Find where the given text appears and provide that cell's center as (x, y) coordinate. 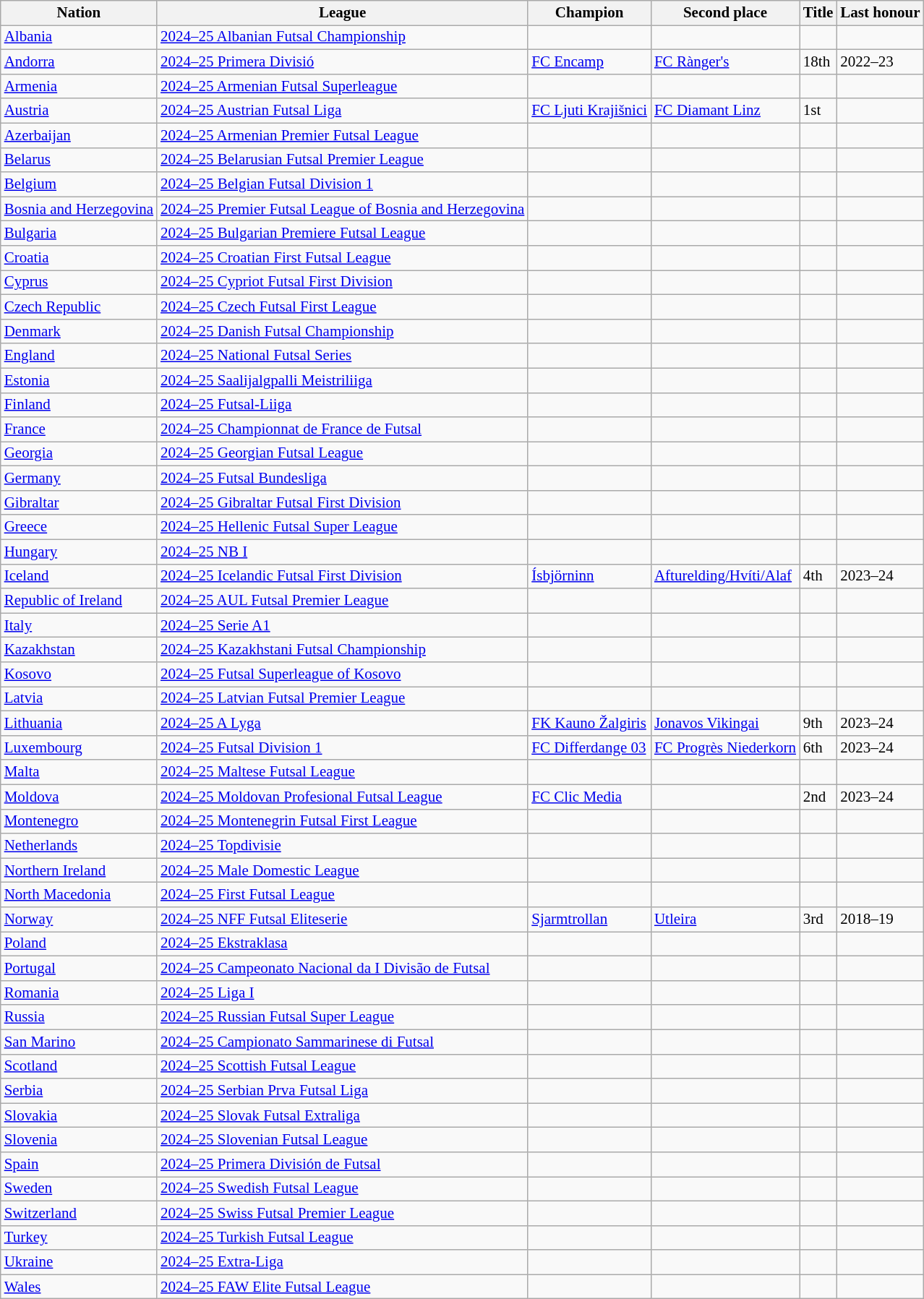
2024–25 Maltese Futsal League (343, 772)
2024–25 AUL Futsal Premier League (343, 601)
FC Diamant Linz (725, 111)
Hungary (79, 552)
2024–25 Topdivisie (343, 846)
Kosovo (79, 674)
FC Progrès Niederkorn (725, 747)
2024–25 Montenegrin Futsal First League (343, 821)
2024–25 Bulgarian Premiere Futsal League (343, 233)
France (79, 429)
Turkey (79, 1238)
2024–25 Serbian Prva Futsal Liga (343, 1091)
Scotland (79, 1066)
2024–25 Male Domestic League (343, 870)
2024–25 Kazakhstani Futsal Championship (343, 650)
Poland (79, 944)
2024–25 Hellenic Futsal Super League (343, 527)
FC Rànger's (725, 62)
2022–23 (880, 62)
3rd (818, 919)
2024–25 Liga I (343, 993)
FK Kauno Žalgiris (589, 724)
Azerbaijan (79, 135)
Greece (79, 527)
2024–25 Albanian Futsal Championship (343, 38)
Belgium (79, 184)
Italy (79, 625)
Jonavos Vikingai (725, 724)
2024–25 NB I (343, 552)
Cyprus (79, 283)
2024–25 Armenian Futsal Superleague (343, 86)
2024–25 Futsal-Liiga (343, 405)
2024–25 Gibraltar Futsal First Division (343, 503)
Portugal (79, 968)
Ukraine (79, 1262)
Croatia (79, 258)
Denmark (79, 331)
Finland (79, 405)
2024–25 Swiss Futsal Premier League (343, 1213)
Northern Ireland (79, 870)
2024–25 Campeonato Nacional da I Divisão de Futsal (343, 968)
2024–25 Premier Futsal League of Bosnia and Herzegovina (343, 209)
San Marino (79, 1042)
2024–25 Danish Futsal Championship (343, 331)
2024–25 Championnat de France de Futsal (343, 429)
Czech Republic (79, 306)
Nation (79, 13)
2024–25 Campionato Sammarinese di Futsal (343, 1042)
2024–25 Austrian Futsal Liga (343, 111)
Germany (79, 479)
FC Ljuti Krajišnici (589, 111)
2024–25 Primera Divisió (343, 62)
6th (818, 747)
Utleira (725, 919)
Kazakhstan (79, 650)
Georgia (79, 454)
2024–25 Latvian Futsal Premier League (343, 699)
FC Encamp (589, 62)
Bosnia and Herzegovina (79, 209)
2024–25 Russian Futsal Super League (343, 1017)
League (343, 13)
Armenia (79, 86)
2024–25 First Futsal League (343, 895)
Spain (79, 1165)
2024–25 Ekstraklasa (343, 944)
Afturelding/Hvíti/Alaf (725, 576)
Sweden (79, 1189)
2024–25 FAW Elite Futsal League (343, 1287)
2024–25 Belarusian Futsal Premier League (343, 160)
FC Differdange 03 (589, 747)
Title (818, 13)
Second place (725, 13)
2024–25 Primera División de Futsal (343, 1165)
Norway (79, 919)
2024–25 Czech Futsal First League (343, 306)
Austria (79, 111)
2024–25 Turkish Futsal League (343, 1238)
2024–25 National Futsal Series (343, 356)
1st (818, 111)
Ísbjörninn (589, 576)
Belarus (79, 160)
Latvia (79, 699)
Bulgaria (79, 233)
2024–25 Icelandic Futsal First Division (343, 576)
Republic of Ireland (79, 601)
Malta (79, 772)
18th (818, 62)
Slovakia (79, 1115)
2024–25 A Lyga (343, 724)
2024–25 Slovak Futsal Extraliga (343, 1115)
9th (818, 724)
Romania (79, 993)
Lithuania (79, 724)
Serbia (79, 1091)
2024–25 Croatian First Futsal League (343, 258)
Sjarmtrollan (589, 919)
Netherlands (79, 846)
Slovenia (79, 1140)
Russia (79, 1017)
FC Clic Media (589, 797)
2024–25 Armenian Premier Futsal League (343, 135)
2024–25 Saalijalgpalli Meistriliiga (343, 380)
2024–25 Serie A1 (343, 625)
Andorra (79, 62)
2024–25 Extra-Liga (343, 1262)
2024–25 Georgian Futsal League (343, 454)
2024–25 Moldovan Profesional Futsal League (343, 797)
2018–19 (880, 919)
Champion (589, 13)
Switzerland (79, 1213)
2024–25 Slovenian Futsal League (343, 1140)
Albania (79, 38)
2nd (818, 797)
Estonia (79, 380)
England (79, 356)
2024–25 Futsal Division 1 (343, 747)
Montenegro (79, 821)
Luxembourg (79, 747)
Iceland (79, 576)
2024–25 Futsal Bundesliga (343, 479)
2024–25 Belgian Futsal Division 1 (343, 184)
2024–25 Scottish Futsal League (343, 1066)
2024–25 Futsal Superleague of Kosovo (343, 674)
2024–25 Cypriot Futsal First Division (343, 283)
Last honour (880, 13)
North Macedonia (79, 895)
2024–25 Swedish Futsal League (343, 1189)
Moldova (79, 797)
Wales (79, 1287)
4th (818, 576)
Gibraltar (79, 503)
2024–25 NFF Futsal Eliteserie (343, 919)
